Determine the (x, y) coordinate at the center of the cell enclosing the given text.  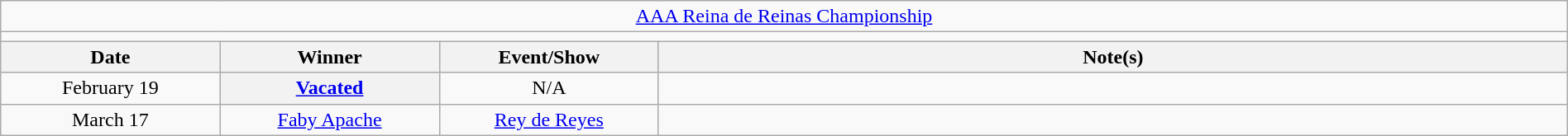
Vacated (329, 88)
Rey de Reyes (549, 120)
March 17 (111, 120)
Date (111, 57)
Note(s) (1113, 57)
February 19 (111, 88)
Event/Show (549, 57)
Winner (329, 57)
AAA Reina de Reinas Championship (784, 16)
Faby Apache (329, 120)
N/A (549, 88)
